From the cell containing the given text, extract its center point as [X, Y] coordinate. 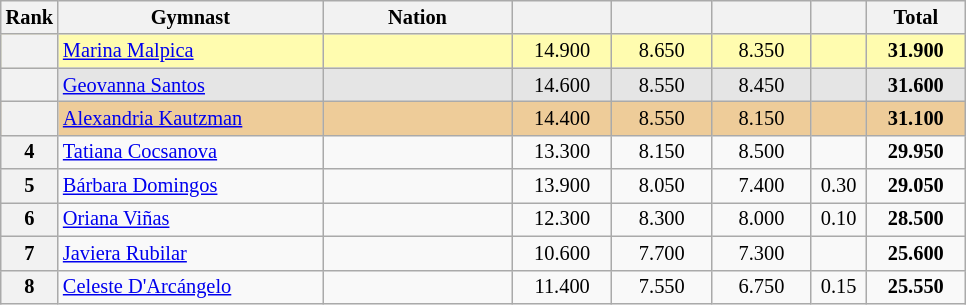
8.450 [762, 85]
14.900 [562, 51]
14.400 [562, 118]
31.900 [916, 51]
12.300 [562, 219]
8.300 [662, 219]
29.050 [916, 186]
Bárbara Domingos [190, 186]
31.600 [916, 85]
7.550 [662, 287]
7 [30, 253]
29.950 [916, 152]
14.600 [562, 85]
Tatiana Cocsanova [190, 152]
Marina Malpica [190, 51]
Rank [30, 17]
8.350 [762, 51]
6 [30, 219]
0.15 [838, 287]
7.300 [762, 253]
25.600 [916, 253]
Total [916, 17]
0.10 [838, 219]
7.700 [662, 253]
28.500 [916, 219]
11.400 [562, 287]
8.650 [662, 51]
Celeste D'Arcángelo [190, 287]
25.550 [916, 287]
8.050 [662, 186]
5 [30, 186]
7.400 [762, 186]
Javiera Rubilar [190, 253]
10.600 [562, 253]
6.750 [762, 287]
0.30 [838, 186]
31.100 [916, 118]
8 [30, 287]
Nation [418, 17]
Alexandria Kautzman [190, 118]
8.500 [762, 152]
13.900 [562, 186]
8.000 [762, 219]
Geovanna Santos [190, 85]
Oriana Viñas [190, 219]
13.300 [562, 152]
4 [30, 152]
Gymnast [190, 17]
